Return (x, y) of the center of cell containing provided text 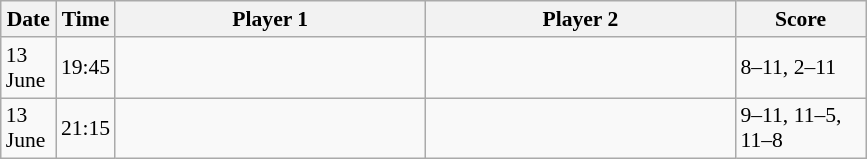
Player 1 (270, 19)
Time (86, 19)
Player 2 (580, 19)
Score (800, 19)
19:45 (86, 68)
Date (28, 19)
8–11, 2–11 (800, 68)
21:15 (86, 128)
9–11, 11–5, 11–8 (800, 128)
